Search for the cell housing the specified text and yield its [x, y] center coordinate. 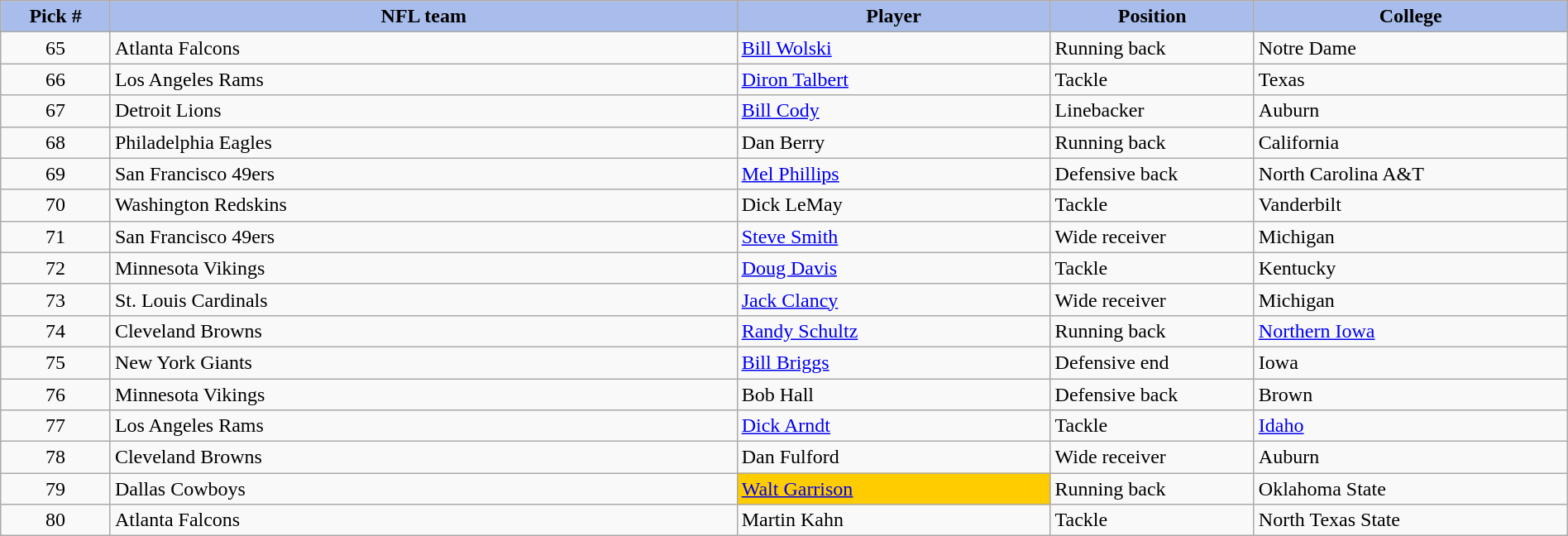
Bob Hall [893, 395]
70 [56, 205]
68 [56, 142]
Mel Phillips [893, 174]
New York Giants [423, 362]
Steve Smith [893, 237]
Walt Garrison [893, 489]
78 [56, 457]
Bill Briggs [893, 362]
72 [56, 268]
67 [56, 111]
Dan Berry [893, 142]
Doug Davis [893, 268]
California [1411, 142]
Iowa [1411, 362]
North Texas State [1411, 520]
66 [56, 79]
Detroit Lions [423, 111]
65 [56, 48]
Oklahoma State [1411, 489]
Dick Arndt [893, 426]
Texas [1411, 79]
80 [56, 520]
Randy Schultz [893, 331]
North Carolina A&T [1411, 174]
St. Louis Cardinals [423, 299]
Vanderbilt [1411, 205]
Martin Kahn [893, 520]
71 [56, 237]
NFL team [423, 17]
Northern Iowa [1411, 331]
Linebacker [1152, 111]
Player [893, 17]
Bill Wolski [893, 48]
Notre Dame [1411, 48]
73 [56, 299]
79 [56, 489]
Diron Talbert [893, 79]
Pick # [56, 17]
77 [56, 426]
Dick LeMay [893, 205]
Bill Cody [893, 111]
76 [56, 395]
Jack Clancy [893, 299]
69 [56, 174]
Kentucky [1411, 268]
College [1411, 17]
Philadelphia Eagles [423, 142]
74 [56, 331]
Brown [1411, 395]
Defensive end [1152, 362]
Dan Fulford [893, 457]
Position [1152, 17]
Idaho [1411, 426]
Dallas Cowboys [423, 489]
Washington Redskins [423, 205]
75 [56, 362]
